Detect which cell encompasses the target text, then output its (x, y) center coordinate. 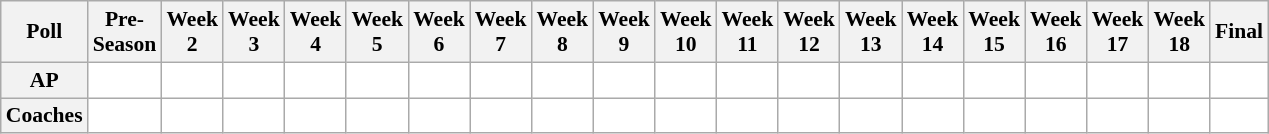
Week2 (192, 32)
Week14 (933, 32)
Coaches (44, 116)
Week15 (994, 32)
Poll (44, 32)
Week4 (316, 32)
Final (1239, 32)
Week3 (254, 32)
Week9 (624, 32)
Week6 (439, 32)
Week11 (748, 32)
Pre-Season (125, 32)
Week16 (1056, 32)
Week18 (1179, 32)
Week10 (686, 32)
Week17 (1118, 32)
Week5 (377, 32)
Week13 (871, 32)
Week12 (809, 32)
AP (44, 80)
Week8 (562, 32)
Week7 (501, 32)
